Output the [x, y] coordinate of the center of the cell containing the given text.  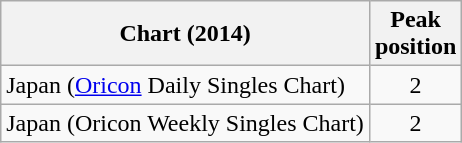
Peakposition [415, 34]
Japan (Oricon Daily Singles Chart) [186, 85]
Chart (2014) [186, 34]
Japan (Oricon Weekly Singles Chart) [186, 123]
